For the text-containing cell, return its midpoint in [X, Y] coordinate format. 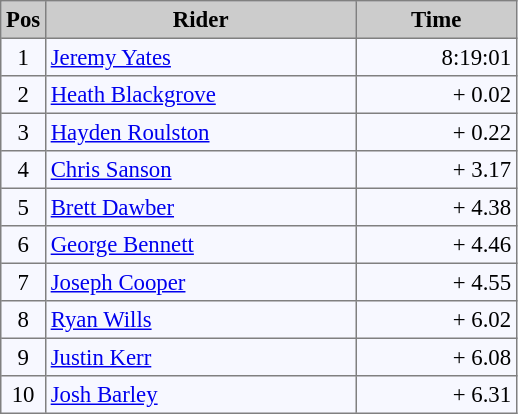
Chris Sanson [200, 170]
+ 4.38 [436, 207]
+ 6.02 [436, 320]
+ 3.17 [436, 170]
+ 4.46 [436, 245]
Justin Kerr [200, 357]
Josh Barley [200, 395]
4 [24, 170]
Rider [200, 20]
+ 6.31 [436, 395]
1 [24, 57]
Heath Blackgrove [200, 95]
Time [436, 20]
2 [24, 95]
7 [24, 282]
9 [24, 357]
Brett Dawber [200, 207]
George Bennett [200, 245]
Ryan Wills [200, 320]
8 [24, 320]
Hayden Roulston [200, 132]
+ 6.08 [436, 357]
+ 4.55 [436, 282]
+ 0.22 [436, 132]
Jeremy Yates [200, 57]
10 [24, 395]
8:19:01 [436, 57]
+ 0.02 [436, 95]
3 [24, 132]
5 [24, 207]
6 [24, 245]
Pos [24, 20]
Joseph Cooper [200, 282]
